Search for the cell housing the specified text and yield its [x, y] center coordinate. 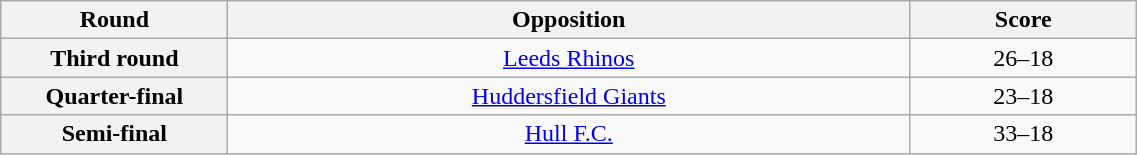
Score [1024, 20]
Semi-final [114, 134]
33–18 [1024, 134]
Third round [114, 58]
26–18 [1024, 58]
Opposition [569, 20]
Hull F.C. [569, 134]
23–18 [1024, 96]
Quarter-final [114, 96]
Huddersfield Giants [569, 96]
Leeds Rhinos [569, 58]
Round [114, 20]
